Locate the cell with the specified text and output its [X, Y] center coordinate. 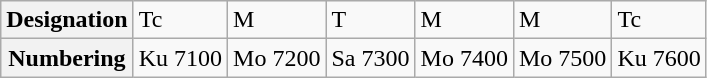
T [370, 20]
Numbering [67, 58]
Mo 7400 [464, 58]
Designation [67, 20]
Mo 7200 [277, 58]
Ku 7600 [659, 58]
Mo 7500 [562, 58]
Sa 7300 [370, 58]
Ku 7100 [180, 58]
